Pinpoint the cell where the given text exists, returning its [x, y] midpoint coordinate. 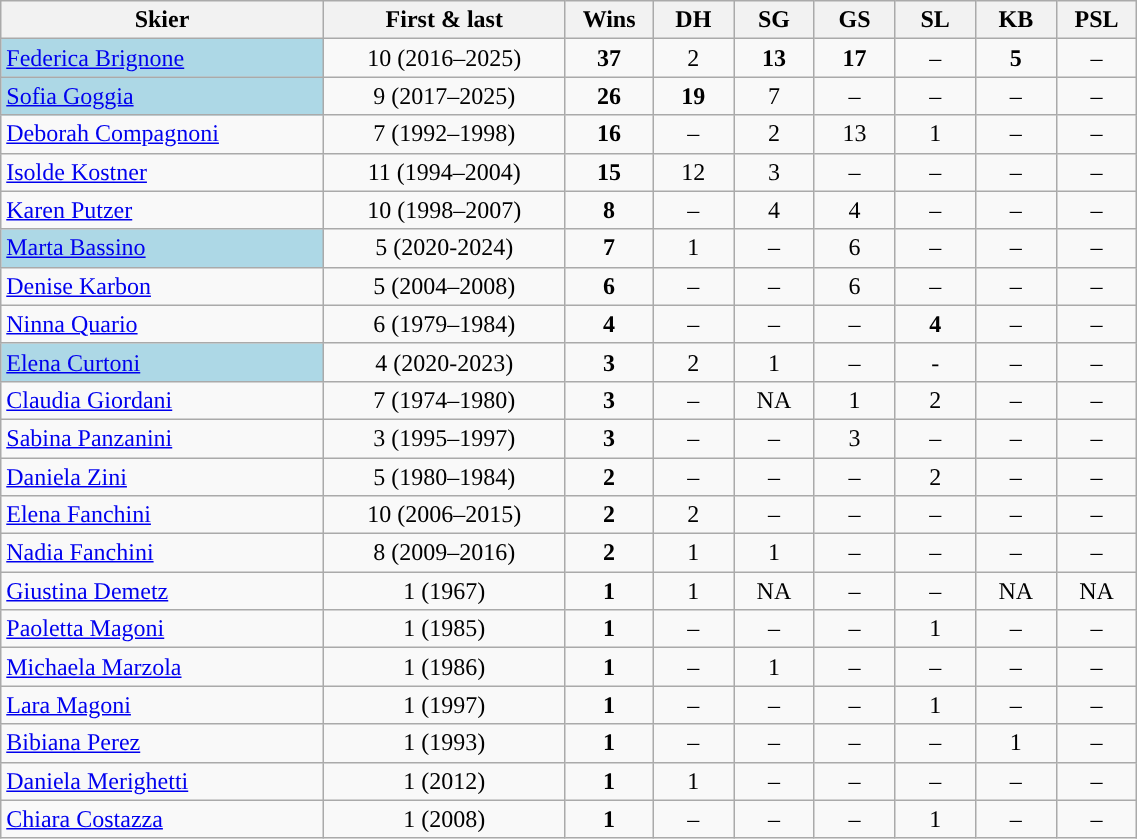
37 [609, 58]
7 (1974–1980) [444, 400]
1 (2008) [444, 819]
15 [609, 172]
First & last [444, 20]
Chiara Costazza [162, 819]
Paoletta Magoni [162, 629]
19 [694, 96]
1 (1985) [444, 629]
10 (1998–2007) [444, 210]
KB [1016, 20]
- [936, 362]
11 (1994–2004) [444, 172]
Federica Brignone [162, 58]
Marta Bassino [162, 248]
12 [694, 172]
Karen Putzer [162, 210]
4 (2020-2023) [444, 362]
5 (1980–1984) [444, 477]
Denise Karbon [162, 286]
Deborah Compagnoni [162, 134]
Giustina Demetz [162, 591]
SG [774, 20]
Skier [162, 20]
Michaela Marzola [162, 667]
5 (2020-2024) [444, 248]
1 (1986) [444, 667]
17 [854, 58]
1 (1967) [444, 591]
Daniela Zini [162, 477]
5 (2004–2008) [444, 286]
Wins [609, 20]
Elena Fanchini [162, 515]
16 [609, 134]
8 [609, 210]
Lara Magoni [162, 705]
Nadia Fanchini [162, 553]
GS [854, 20]
10 (2006–2015) [444, 515]
10 (2016–2025) [444, 58]
3 (1995–1997) [444, 438]
1 (1993) [444, 743]
Bibiana Perez [162, 743]
7 (1992–1998) [444, 134]
Claudia Giordani [162, 400]
Sabina Panzanini [162, 438]
Ninna Quario [162, 324]
Daniela Merighetti [162, 781]
SL [936, 20]
5 [1016, 58]
Isolde Kostner [162, 172]
26 [609, 96]
1 (2012) [444, 781]
8 (2009–2016) [444, 553]
6 (1979–1984) [444, 324]
PSL [1096, 20]
Elena Curtoni [162, 362]
Sofia Goggia [162, 96]
1 (1997) [444, 705]
9 (2017–2025) [444, 96]
DH [694, 20]
